Detect which cell encompasses the target text, then output its [x, y] center coordinate. 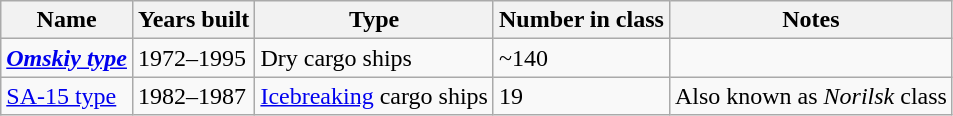
~140 [581, 58]
Years built [193, 20]
1982–1987 [193, 96]
Number in class [581, 20]
Notes [810, 20]
1972–1995 [193, 58]
Icebreaking cargo ships [374, 96]
SA-15 type [67, 96]
Omskiy type [67, 58]
Name [67, 20]
Type [374, 20]
19 [581, 96]
Dry cargo ships [374, 58]
Also known as Norilsk class [810, 96]
